Provide the [x, y] coordinate of the cell's center where the given text is located.  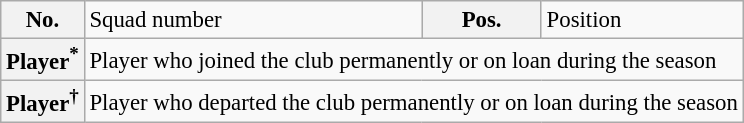
Position [642, 20]
Player† [42, 102]
Squad number [253, 20]
Pos. [482, 20]
Player who departed the club permanently or on loan during the season [414, 102]
Player who joined the club permanently or on loan during the season [414, 60]
Player* [42, 60]
No. [42, 20]
